Return (x, y) of the center of cell containing provided text 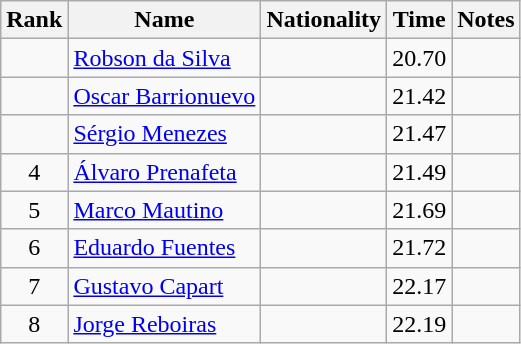
21.42 (420, 96)
4 (34, 172)
Marco Mautino (164, 210)
Name (164, 20)
Nationality (324, 20)
22.17 (420, 286)
21.72 (420, 248)
Oscar Barrionuevo (164, 96)
8 (34, 324)
20.70 (420, 58)
Time (420, 20)
Jorge Reboiras (164, 324)
Sérgio Menezes (164, 134)
6 (34, 248)
Álvaro Prenafeta (164, 172)
7 (34, 286)
Notes (486, 20)
21.47 (420, 134)
5 (34, 210)
Gustavo Capart (164, 286)
21.49 (420, 172)
Eduardo Fuentes (164, 248)
22.19 (420, 324)
21.69 (420, 210)
Rank (34, 20)
Robson da Silva (164, 58)
